Scan for the cell matching the given text and deliver its [X, Y] coordinate at center. 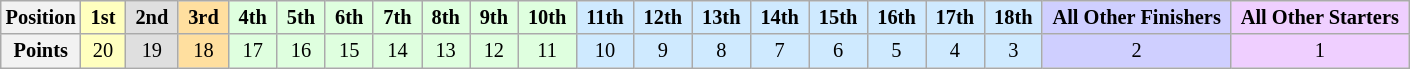
12th [663, 17]
16 [301, 51]
7 [779, 51]
20 [104, 51]
17th [955, 17]
6th [349, 17]
14 [397, 51]
10 [604, 51]
6 [838, 51]
18 [203, 51]
4th [253, 17]
11th [604, 17]
All Other Finishers [1136, 17]
1st [104, 17]
14th [779, 17]
3 [1013, 51]
8 [721, 51]
1 [1320, 51]
2 [1136, 51]
12 [494, 51]
2nd [152, 17]
15th [838, 17]
7th [397, 17]
10th [547, 17]
13th [721, 17]
16th [896, 17]
9th [494, 17]
8th [446, 17]
17 [253, 51]
9 [663, 51]
4 [955, 51]
5 [896, 51]
All Other Starters [1320, 17]
13 [446, 51]
18th [1013, 17]
15 [349, 51]
Position [41, 17]
19 [152, 51]
Points [41, 51]
3rd [203, 17]
5th [301, 17]
11 [547, 51]
